Identify which cell holds the provided text, then report its (x, y) central coordinate. 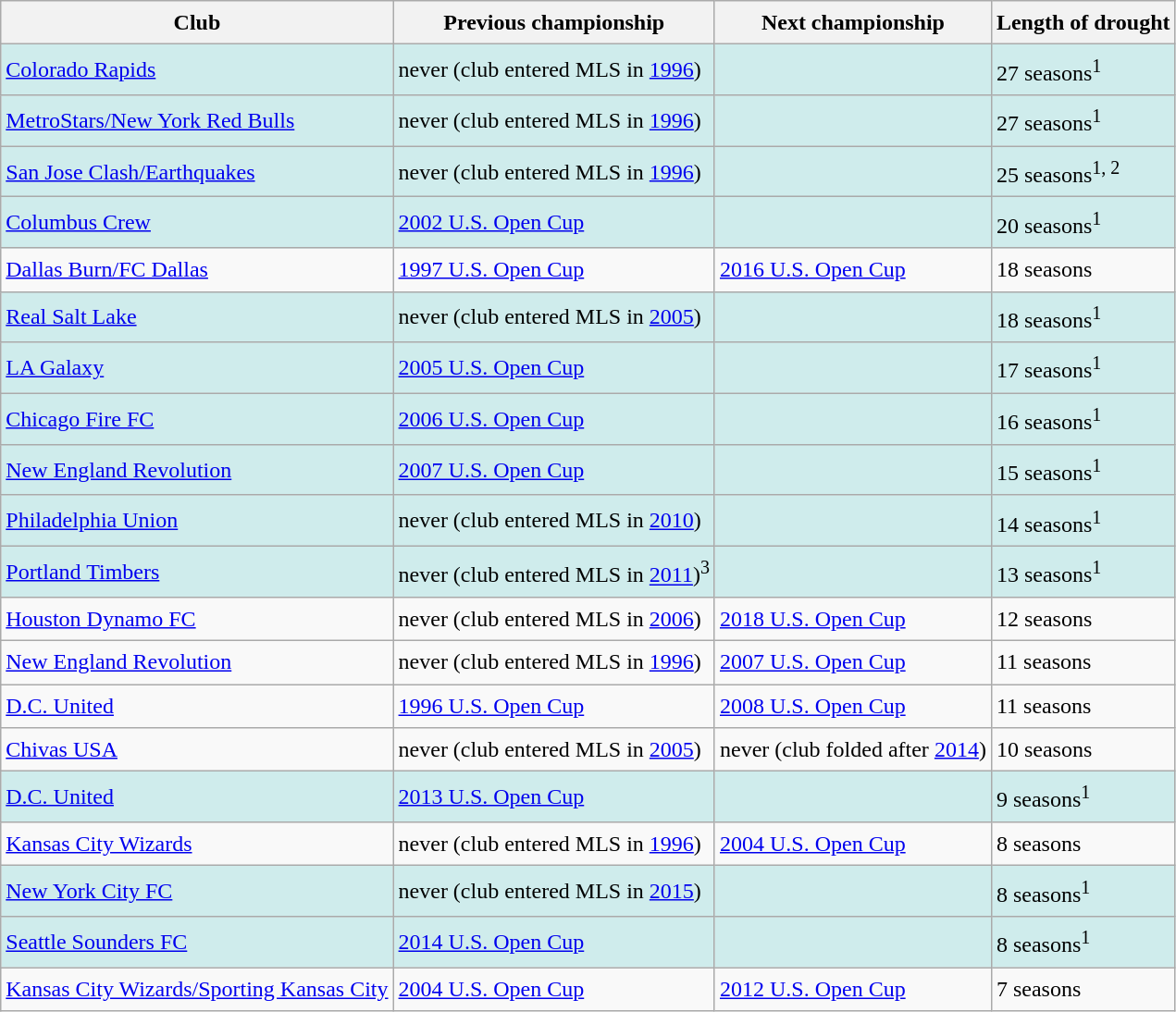
Next championship (853, 22)
Kansas City Wizards (197, 844)
2013 U.S. Open Cup (553, 797)
9 seasons1 (1083, 797)
never (club folded after 2014) (853, 749)
Columbus Crew (197, 222)
never (club entered MLS in 2010) (553, 520)
16 seasons1 (1083, 418)
15 seasons1 (1083, 470)
Portland Timbers (197, 572)
Dallas Burn/FC Dallas (197, 270)
2006 U.S. Open Cup (553, 418)
Seattle Sounders FC (197, 942)
8 seasons (1083, 844)
2016 U.S. Open Cup (853, 270)
MetroStars/New York Red Bulls (197, 120)
2018 U.S. Open Cup (853, 618)
Kansas City Wizards/Sporting Kansas City (197, 990)
never (club entered MLS in 2011)3 (553, 572)
2002 U.S. Open Cup (553, 222)
1997 U.S. Open Cup (553, 270)
17 seasons1 (1083, 368)
2005 U.S. Open Cup (553, 368)
never (club entered MLS in 2006) (553, 618)
7 seasons (1083, 990)
18 seasons (1083, 270)
Length of drought (1083, 22)
Club (197, 22)
Previous championship (553, 22)
10 seasons (1083, 749)
2014 U.S. Open Cup (553, 942)
San Jose Clash/Earthquakes (197, 172)
25 seasons1, 2 (1083, 172)
New York City FC (197, 892)
2012 U.S. Open Cup (853, 990)
1996 U.S. Open Cup (553, 707)
14 seasons1 (1083, 520)
Philadelphia Union (197, 520)
13 seasons1 (1083, 572)
2008 U.S. Open Cup (853, 707)
never (club entered MLS in 2015) (553, 892)
Chivas USA (197, 749)
18 seasons1 (1083, 316)
12 seasons (1083, 618)
Real Salt Lake (197, 316)
Colorado Rapids (197, 70)
Houston Dynamo FC (197, 618)
LA Galaxy (197, 368)
20 seasons1 (1083, 222)
Chicago Fire FC (197, 418)
